From the cell containing the given text, extract its center point as [x, y] coordinate. 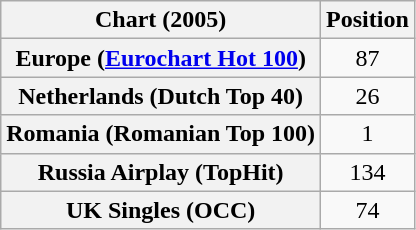
Chart (2005) [161, 20]
74 [368, 210]
Position [368, 20]
87 [368, 58]
1 [368, 134]
Europe (Eurochart Hot 100) [161, 58]
Netherlands (Dutch Top 40) [161, 96]
26 [368, 96]
Russia Airplay (TopHit) [161, 172]
134 [368, 172]
Romania (Romanian Top 100) [161, 134]
UK Singles (OCC) [161, 210]
